For the text-containing cell, return its midpoint in (X, Y) coordinate format. 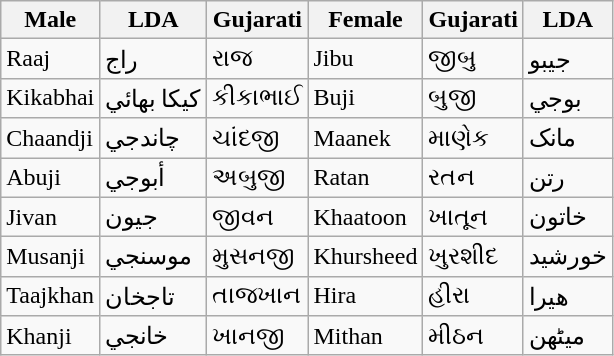
Taajkhan (50, 296)
બુજી (473, 98)
جیون (154, 217)
موسنجي (154, 257)
Male (50, 20)
ھیرا (568, 296)
Jivan (50, 217)
خورشید (568, 257)
بوجي (568, 98)
તાજખાન (258, 296)
Mithan (366, 336)
હીરા (473, 296)
رتن (568, 178)
Ratan (366, 178)
રાજ (258, 59)
Chaandji (50, 138)
خاتون (568, 217)
મુસનજી (258, 257)
مانک (568, 138)
ચાંદજી (258, 138)
Jibu (366, 59)
Buji (366, 98)
Hira (366, 296)
જીબુ (473, 59)
ખાનજી (258, 336)
خانجي (154, 336)
જીવન (258, 217)
રતન (473, 178)
أبوجي (154, 178)
چاندجي (154, 138)
Abuji (50, 178)
Musanji (50, 257)
Khaatoon (366, 217)
Kikabhai (50, 98)
મીઠન (473, 336)
Maanek (366, 138)
تاجخان (154, 296)
Raaj (50, 59)
Khursheed (366, 257)
ખુરશીદ (473, 257)
میٹھن (568, 336)
Female (366, 20)
راج (154, 59)
Khanji (50, 336)
ખાતૂન (473, 217)
અબુજી (258, 178)
કીકાભાઈ (258, 98)
جیبو (568, 59)
کیکا بھائي (154, 98)
માણેક (473, 138)
